From the cell containing the given text, extract its center point as (x, y) coordinate. 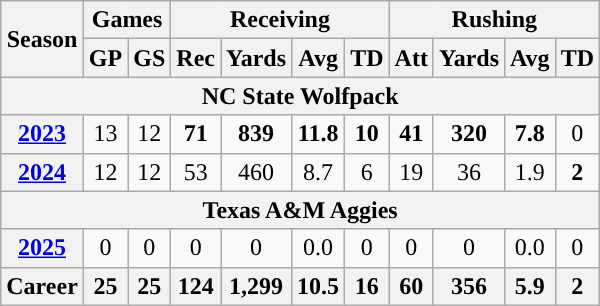
Rushing (494, 20)
53 (196, 172)
11.8 (318, 134)
Career (42, 286)
10.5 (318, 286)
2025 (42, 248)
1.9 (530, 172)
Season (42, 39)
Games (126, 20)
41 (411, 134)
7.8 (530, 134)
13 (105, 134)
8.7 (318, 172)
320 (468, 134)
19 (411, 172)
Rec (196, 58)
GP (105, 58)
Att (411, 58)
Texas A&M Aggies (300, 210)
839 (256, 134)
460 (256, 172)
1,299 (256, 286)
NC State Wolfpack (300, 96)
16 (367, 286)
2023 (42, 134)
124 (196, 286)
5.9 (530, 286)
60 (411, 286)
10 (367, 134)
2024 (42, 172)
356 (468, 286)
71 (196, 134)
6 (367, 172)
36 (468, 172)
GS (150, 58)
Receiving (280, 20)
